Return the [x, y] coordinate for the center point of the cell that contains the specified text.  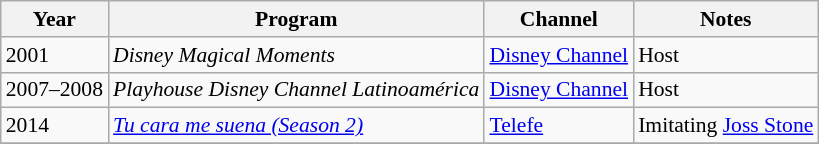
Notes [726, 19]
Program [296, 19]
2014 [54, 126]
Imitating Joss Stone [726, 126]
Disney Magical Moments [296, 55]
Year [54, 19]
2007–2008 [54, 90]
Telefe [558, 126]
Channel [558, 19]
Playhouse Disney Channel Latinoamérica [296, 90]
2001 [54, 55]
Tu cara me suena (Season 2) [296, 126]
